Identify which cell holds the provided text, then report its [X, Y] central coordinate. 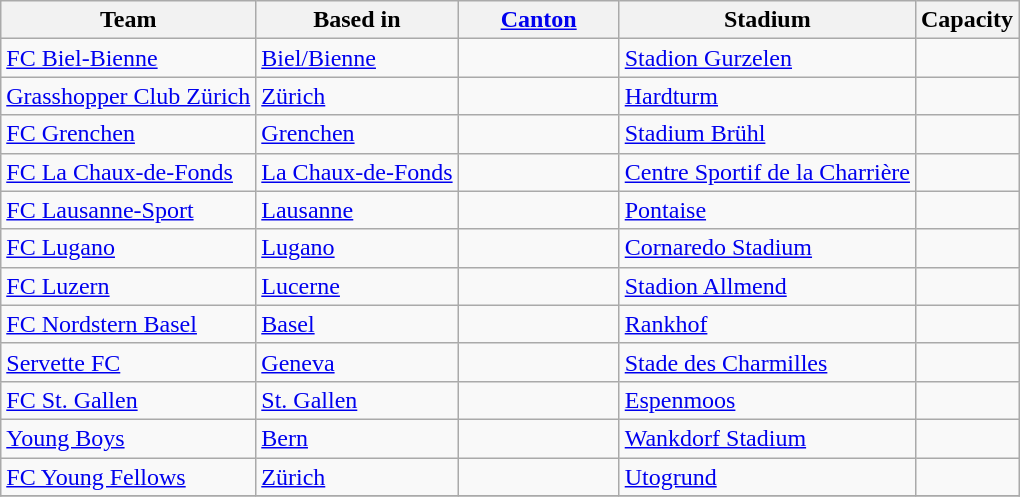
Stade des Charmilles [767, 362]
FC La Chaux-de-Fonds [128, 172]
FC St. Gallen [128, 400]
Cornaredo Stadium [767, 248]
Stadium Brühl [767, 134]
Grasshopper Club Zürich [128, 96]
Stadium [767, 20]
Basel [357, 324]
St. Gallen [357, 400]
Stadion Allmend [767, 286]
Stadion Gurzelen [767, 58]
Capacity [966, 20]
Lausanne [357, 210]
Hardturm [767, 96]
FC Luzern [128, 286]
Based in [357, 20]
FC Lugano [128, 248]
Young Boys [128, 438]
Canton [538, 20]
Geneva [357, 362]
Bern [357, 438]
Lugano [357, 248]
Pontaise [767, 210]
FC Biel-Bienne [128, 58]
FC Lausanne-Sport [128, 210]
Grenchen [357, 134]
Servette FC [128, 362]
FC Nordstern Basel [128, 324]
Rankhof [767, 324]
Wankdorf Stadium [767, 438]
La Chaux-de-Fonds [357, 172]
Biel/Bienne [357, 58]
Team [128, 20]
Espenmoos [767, 400]
FC Grenchen [128, 134]
Lucerne [357, 286]
Centre Sportif de la Charrière [767, 172]
Utogrund [767, 477]
FC Young Fellows [128, 477]
